Identify which cell holds the provided text, then report its (x, y) central coordinate. 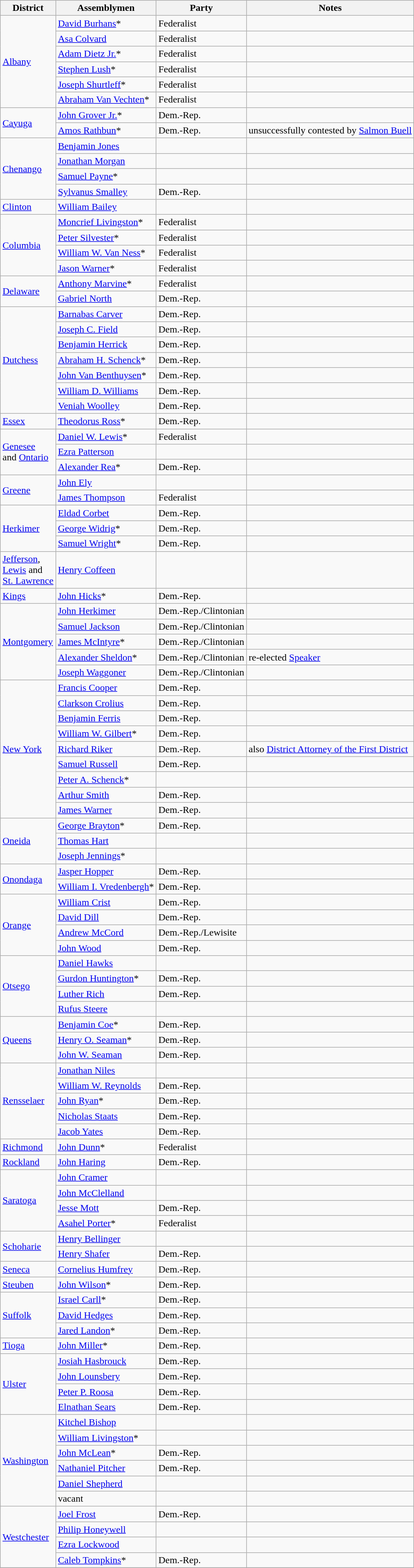
Henry O. Seaman* (106, 1040)
George Widrig* (106, 528)
Schoharie (28, 1246)
vacant (106, 1499)
Caleb Tompkins* (106, 1560)
Rockland (28, 1162)
Nathaniel Pitcher (106, 1468)
John Cramer (106, 1177)
Asahel Porter* (106, 1223)
William W. Gilbert* (106, 734)
Richmond (28, 1147)
Joel Frost (106, 1514)
Eldad Corbet (106, 513)
Jonathan Morgan (106, 161)
David Burhans* (106, 23)
Orange (28, 925)
Joseph Jennings* (106, 856)
Samuel Wright* (106, 544)
Ezra Patterson (106, 452)
John Wilson* (106, 1285)
Samuel Payne* (106, 176)
Jasper Hopper (106, 871)
Samuel Jackson (106, 626)
Jacob Yates (106, 1131)
Onondaga (28, 879)
John Herkimer (106, 611)
Oneida (28, 841)
James Warner (106, 810)
Henry Bellinger (106, 1239)
Philip Honeywell (106, 1529)
Greene (28, 490)
Suffolk (28, 1315)
Seneca (28, 1269)
also District Attorney of the First District (330, 749)
Sylvanus Smalley (106, 192)
Nicholas Staats (106, 1116)
Columbia (28, 245)
Ulster (28, 1384)
Rensselaer (28, 1101)
Jason Warner* (106, 268)
re-elected Speaker (330, 657)
Cornelius Humfrey (106, 1269)
Clarkson Crolius (106, 703)
James Thompson (106, 498)
William Livingston* (106, 1437)
John Grover Jr.* (106, 115)
Gabriel North (106, 299)
Delaware (28, 291)
Daniel W. Lewis* (106, 436)
New York (28, 749)
John Haring (106, 1162)
Gurdon Huntington* (106, 979)
Adam Dietz Jr.* (106, 54)
unsuccessfully contested by Salmon Buell (330, 130)
Israel Carll* (106, 1300)
Otsego (28, 986)
Abraham H. Schenck* (106, 360)
John W. Seaman (106, 1055)
John McLean* (106, 1453)
Jesse Mott (106, 1208)
Peter Silvester* (106, 238)
William Bailey (106, 207)
Peter P. Roosa (106, 1391)
Joseph Waggoner (106, 672)
Francis Cooper (106, 688)
John Dunn* (106, 1147)
John Ely (106, 482)
Daniel Hawks (106, 963)
Jefferson, Lewis and St. Lawrence (28, 570)
Dutchess (28, 360)
Jonathan Niles (106, 1070)
Barnabas Carver (106, 314)
Elnathan Sears (106, 1407)
Queens (28, 1040)
Andrew McCord (106, 932)
Luther Rich (106, 994)
Benjamin Coe* (106, 1024)
Daniel Shepherd (106, 1484)
Albany (28, 62)
Asa Colvard (106, 39)
Richard Riker (106, 749)
Essex (28, 421)
John Ryan* (106, 1101)
William D. Williams (106, 390)
Kings (28, 596)
William W. Van Ness* (106, 253)
Anthony Marvine* (106, 283)
Moncrief Livingston* (106, 222)
John Miller* (106, 1346)
Steuben (28, 1285)
Alexander Rea* (106, 467)
Cayuga (28, 123)
William W. Reynolds (106, 1086)
Washington (28, 1460)
William I. Vredenbergh* (106, 887)
Josiah Hasbrouck (106, 1361)
Tioga (28, 1346)
Benjamin Jones (106, 146)
Herkimer (28, 528)
Thomas Hart (106, 841)
District (28, 8)
John Lounsbery (106, 1376)
George Brayton* (106, 825)
Notes (330, 8)
Dem.-Rep./Lewisite (201, 932)
David Hedges (106, 1315)
Joseph Shurtleff* (106, 84)
Henry Shafer (106, 1254)
Henry Coffeen (106, 570)
John Van Benthuysen* (106, 375)
Alexander Sheldon* (106, 657)
John Wood (106, 948)
Party (201, 8)
David Dill (106, 917)
Benjamin Herrick (106, 345)
Ezra Lockwood (106, 1545)
Saratoga (28, 1200)
James McIntyre* (106, 642)
Peter A. Schenck* (106, 780)
Arthur Smith (106, 795)
Amos Rathbun* (106, 130)
Genesee and Ontario (28, 452)
Rufus Steere (106, 1009)
Westchester (28, 1537)
Theodorus Ross* (106, 421)
Abraham Van Vechten* (106, 100)
Kitchel Bishop (106, 1422)
Chenango (28, 168)
Stephen Lush* (106, 69)
Assemblymen (106, 8)
Jared Landon* (106, 1330)
William Crist (106, 902)
Clinton (28, 207)
John Hicks* (106, 596)
Veniah Woolley (106, 406)
Joseph C. Field (106, 329)
Montgomery (28, 642)
Samuel Russell (106, 764)
Benjamin Ferris (106, 718)
John McClelland (106, 1193)
